Output the [x, y] coordinate of the center of the cell containing the given text.  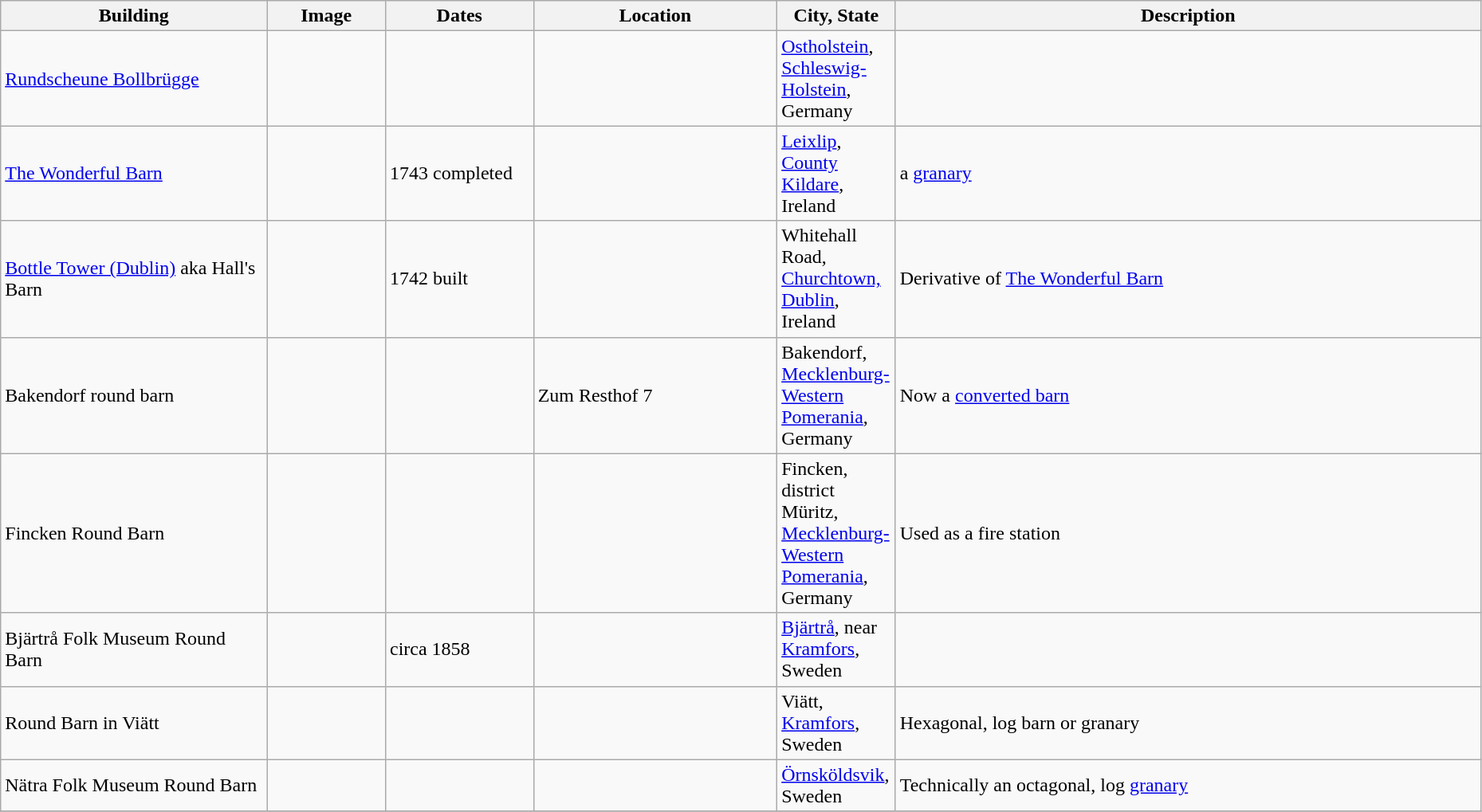
Derivative of The Wonderful Barn [1188, 279]
circa 1858 [459, 649]
Örnsköldsvik, Sweden [837, 786]
Hexagonal, log barn or granary [1188, 723]
Bjärtrå, near Kramfors, Sweden [837, 649]
Round Barn in Viätt [134, 723]
The Wonderful Barn [134, 174]
Fincken Round Barn [134, 533]
Building [134, 16]
Bakendorf round barn [134, 395]
1742 built [459, 279]
Dates [459, 16]
a granary [1188, 174]
Zum Resthof 7 [655, 395]
Bjärtrå Folk Museum Round Barn [134, 649]
Rundscheune Bollbrügge [134, 78]
Technically an octagonal, log granary [1188, 786]
Nätra Folk Museum Round Barn [134, 786]
Image [327, 16]
Viätt, Kramfors, Sweden [837, 723]
Location [655, 16]
Bottle Tower (Dublin) aka Hall's Barn [134, 279]
Leixlip, County Kildare, Ireland [837, 174]
Fincken, district Müritz, Mecklenburg-Western Pomerania, Germany [837, 533]
Now a converted barn [1188, 395]
City, State [837, 16]
Description [1188, 16]
1743 completed [459, 174]
Used as a fire station [1188, 533]
Ostholstein, Schleswig-Holstein, Germany [837, 78]
Bakendorf, Mecklenburg-Western Pomerania, Germany [837, 395]
Whitehall Road, Churchtown, Dublin, Ireland [837, 279]
